Find where the given text appears and provide that cell's center as (x, y) coordinate. 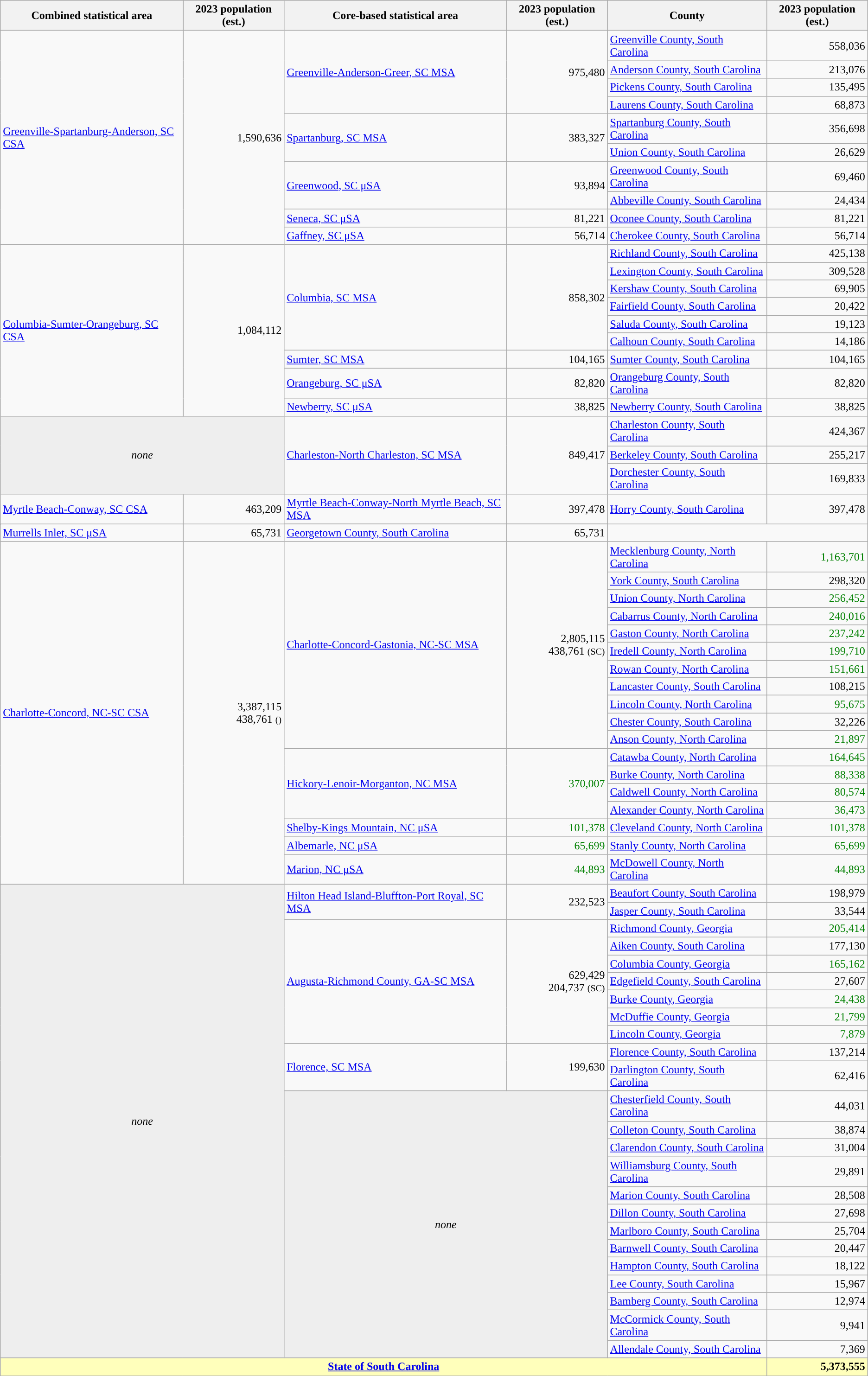
370,007 (557, 784)
Orangeburg County, South Carolina (687, 383)
Albemarle, NC μSA (396, 845)
Saluda County, South Carolina (687, 324)
Union County, North Carolina (687, 598)
199,710 (817, 651)
Rowan County, North Carolina (687, 669)
5,373,555 (817, 1367)
95,675 (817, 704)
232,523 (557, 902)
Georgetown County, South Carolina (396, 533)
Charleston County, South Carolina (687, 431)
463,209 (234, 509)
27,698 (817, 1213)
Stanly County, North Carolina (687, 845)
Colleton County, South Carolina (687, 1130)
Horry County, South Carolina (687, 509)
Newberry, SC μSA (396, 407)
237,242 (817, 634)
Allendale County, South Carolina (687, 1349)
213,076 (817, 70)
Lincoln County, North Carolina (687, 704)
424,367 (817, 431)
Hilton Head Island-Bluffton-Port Royal, SC MSA (396, 902)
298,320 (817, 580)
Kershaw County, South Carolina (687, 289)
Gaffney, SC μSA (396, 236)
Marion County, South Carolina (687, 1195)
629,429204,737 (SC) (557, 981)
Augusta-Richmond County, GA-SC MSA (396, 981)
Lincoln County, Georgia (687, 1034)
Anson County, North Carolina (687, 739)
356,698 (817, 129)
24,434 (817, 200)
309,528 (817, 271)
240,016 (817, 616)
Sumter County, South Carolina (687, 359)
20,447 (817, 1249)
Lee County, South Carolina (687, 1284)
Shelby-Kings Mountain, NC μSA (396, 828)
Chester County, South Carolina (687, 722)
198,979 (817, 893)
21,799 (817, 1017)
19,123 (817, 324)
Cabarrus County, North Carolina (687, 616)
Lexington County, South Carolina (687, 271)
164,645 (817, 757)
24,438 (817, 999)
Greenwood, SC μSA (396, 185)
199,630 (557, 1067)
Edgefield County, South Carolina (687, 981)
Dillon County, South Carolina (687, 1213)
14,186 (817, 342)
62,416 (817, 1076)
Florence County, South Carolina (687, 1052)
Caldwell County, North Carolina (687, 792)
Anderson County, South Carolina (687, 70)
Laurens County, South Carolina (687, 105)
Core-based statistical area (396, 16)
McCormick County, South Carolina (687, 1325)
Gaston County, North Carolina (687, 634)
137,214 (817, 1052)
Charleston-North Charleston, SC MSA (396, 455)
Abbeville County, South Carolina (687, 200)
McDuffie County, Georgia (687, 1017)
State of South Carolina (384, 1367)
Williamsburg County, South Carolina (687, 1171)
Jasper County, South Carolina (687, 911)
69,460 (817, 176)
Columbia County, Georgia (687, 964)
205,414 (817, 929)
Berkeley County, South Carolina (687, 455)
849,417 (557, 455)
Newberry County, South Carolina (687, 407)
Barnwell County, South Carolina (687, 1249)
20,422 (817, 306)
93,894 (557, 185)
256,452 (817, 598)
Murrells Inlet, SC μSA (92, 533)
Greenville-Spartanburg-Anderson, SC CSA (92, 138)
1,590,636 (234, 138)
31,004 (817, 1147)
7,369 (817, 1349)
Columbia, SC MSA (396, 297)
21,897 (817, 739)
25,704 (817, 1231)
165,162 (817, 964)
9,941 (817, 1325)
Combined statistical area (92, 16)
Calhoun County, South Carolina (687, 342)
255,217 (817, 455)
38,874 (817, 1130)
Richmond County, Georgia (687, 929)
Florence, SC MSA (396, 1067)
2,805,115438,761 (SC) (557, 645)
Sumter, SC MSA (396, 359)
York County, South Carolina (687, 580)
Myrtle Beach-Conway-North Myrtle Beach, SC MSA (396, 509)
Spartanburg County, South Carolina (687, 129)
Orangeburg, SC μSA (396, 383)
1,084,112 (234, 330)
Richland County, South Carolina (687, 253)
Charlotte-Concord, NC-SC CSA (92, 713)
68,873 (817, 105)
169,833 (817, 478)
44,031 (817, 1106)
7,879 (817, 1034)
3,387,115438,761 () (234, 713)
Aiken County, South Carolina (687, 946)
135,495 (817, 87)
28,508 (817, 1195)
15,967 (817, 1284)
27,607 (817, 981)
858,302 (557, 297)
1,163,701 (817, 556)
18,122 (817, 1266)
177,130 (817, 946)
Burke County, Georgia (687, 999)
Hampton County, South Carolina (687, 1266)
County (687, 16)
Cherokee County, South Carolina (687, 236)
108,215 (817, 687)
80,574 (817, 792)
558,036 (817, 45)
Cleveland County, North Carolina (687, 828)
Marion, NC μSA (396, 869)
Pickens County, South Carolina (687, 87)
Charlotte-Concord-Gastonia, NC-SC MSA (396, 645)
26,629 (817, 153)
Iredell County, North Carolina (687, 651)
Greenville-Anderson-Greer, SC MSA (396, 72)
Alexander County, North Carolina (687, 810)
Myrtle Beach-Conway, SC CSA (92, 509)
36,473 (817, 810)
Mecklenburg County, North Carolina (687, 556)
Chesterfield County, South Carolina (687, 1106)
Lancaster County, South Carolina (687, 687)
Beaufort County, South Carolina (687, 893)
975,480 (557, 72)
McDowell County, North Carolina (687, 869)
Greenwood County, South Carolina (687, 176)
Marlboro County, South Carolina (687, 1231)
Darlington County, South Carolina (687, 1076)
Greenville County, South Carolina (687, 45)
Dorchester County, South Carolina (687, 478)
Clarendon County, South Carolina (687, 1147)
Seneca, SC μSA (396, 218)
Bamberg County, South Carolina (687, 1301)
33,544 (817, 911)
Hickory-Lenoir-Morganton, NC MSA (396, 784)
32,226 (817, 722)
Fairfield County, South Carolina (687, 306)
Union County, South Carolina (687, 153)
Oconee County, South Carolina (687, 218)
151,661 (817, 669)
383,327 (557, 137)
88,338 (817, 775)
69,905 (817, 289)
Catawba County, North Carolina (687, 757)
Columbia-Sumter-Orangeburg, SC CSA (92, 330)
29,891 (817, 1171)
12,974 (817, 1301)
Burke County, North Carolina (687, 775)
425,138 (817, 253)
Spartanburg, SC MSA (396, 137)
